Locate the cell with the specified text and output its [x, y] center coordinate. 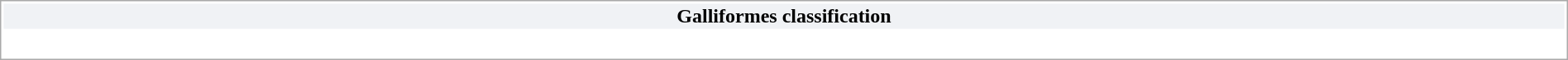
Galliformes classification [784, 16]
